Search for the cell housing the specified text and yield its (x, y) center coordinate. 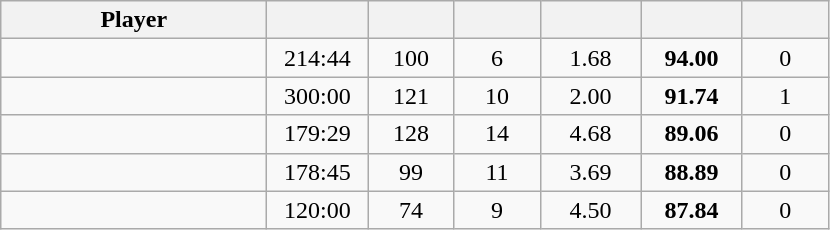
120:00 (318, 210)
1.68 (590, 58)
1 (785, 96)
89.06 (692, 134)
4.68 (590, 134)
179:29 (318, 134)
178:45 (318, 172)
300:00 (318, 96)
4.50 (590, 210)
6 (497, 58)
99 (411, 172)
91.74 (692, 96)
9 (497, 210)
11 (497, 172)
Player (134, 20)
128 (411, 134)
2.00 (590, 96)
94.00 (692, 58)
14 (497, 134)
74 (411, 210)
3.69 (590, 172)
87.84 (692, 210)
10 (497, 96)
121 (411, 96)
214:44 (318, 58)
88.89 (692, 172)
100 (411, 58)
